Scan for the cell matching the given text and deliver its (X, Y) coordinate at center. 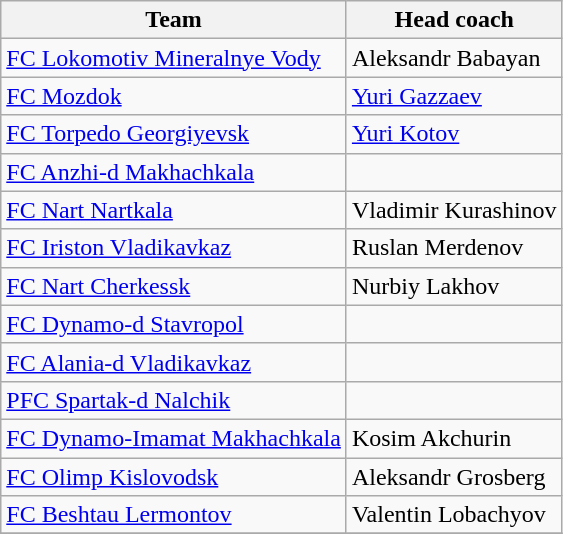
FC Mozdok (174, 96)
FC Anzhi-d Makhachkala (174, 172)
Valentin Lobachyov (454, 515)
FC Beshtau Lermontov (174, 515)
Aleksandr Babayan (454, 58)
FC Dynamo-d Stavropol (174, 324)
FC Nart Cherkessk (174, 286)
FC Dynamo-Imamat Makhachkala (174, 438)
Yuri Kotov (454, 134)
Kosim Akchurin (454, 438)
Vladimir Kurashinov (454, 210)
Head coach (454, 20)
FC Olimp Kislovodsk (174, 477)
Aleksandr Grosberg (454, 477)
FC Iriston Vladikavkaz (174, 248)
FC Alania-d Vladikavkaz (174, 362)
Ruslan Merdenov (454, 248)
FC Torpedo Georgiyevsk (174, 134)
Nurbiy Lakhov (454, 286)
FC Nart Nartkala (174, 210)
Team (174, 20)
PFC Spartak-d Nalchik (174, 400)
Yuri Gazzaev (454, 96)
FC Lokomotiv Mineralnye Vody (174, 58)
